Extract the (X, Y) coordinate from the center of the cell holding the provided text.  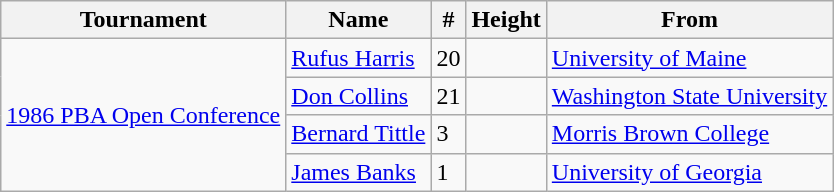
Rufus Harris (358, 58)
From (689, 20)
Bernard Tittle (358, 134)
University of Georgia (689, 172)
Don Collins (358, 96)
21 (448, 96)
1986 PBA Open Conference (144, 115)
University of Maine (689, 58)
Morris Brown College (689, 134)
Tournament (144, 20)
20 (448, 58)
Height (506, 20)
Name (358, 20)
1 (448, 172)
# (448, 20)
3 (448, 134)
Washington State University (689, 96)
James Banks (358, 172)
